Output the (x, y) coordinate of the center of the cell containing the given text.  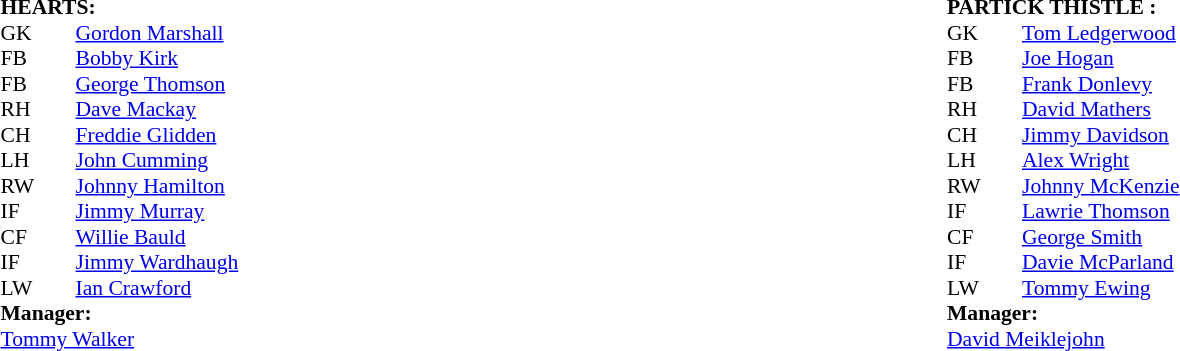
Frank Donlevy (1101, 84)
Tom Ledgerwood (1101, 33)
Bobby Kirk (158, 59)
Gordon Marshall (158, 33)
David Mathers (1101, 109)
Dave Mackay (158, 109)
Jimmy Murray (158, 211)
Lawrie Thomson (1101, 211)
Freddie Glidden (158, 135)
Tommy Ewing (1101, 288)
George Thomson (158, 84)
Joe Hogan (1101, 59)
Davie McParland (1101, 263)
Jimmy Davidson (1101, 135)
Johnny Hamilton (158, 186)
Alex Wright (1101, 161)
Willie Bauld (158, 237)
Ian Crawford (158, 288)
Johnny McKenzie (1101, 186)
Jimmy Wardhaugh (158, 263)
George Smith (1101, 237)
John Cumming (158, 161)
